Return (X, Y) of the center of cell containing provided text 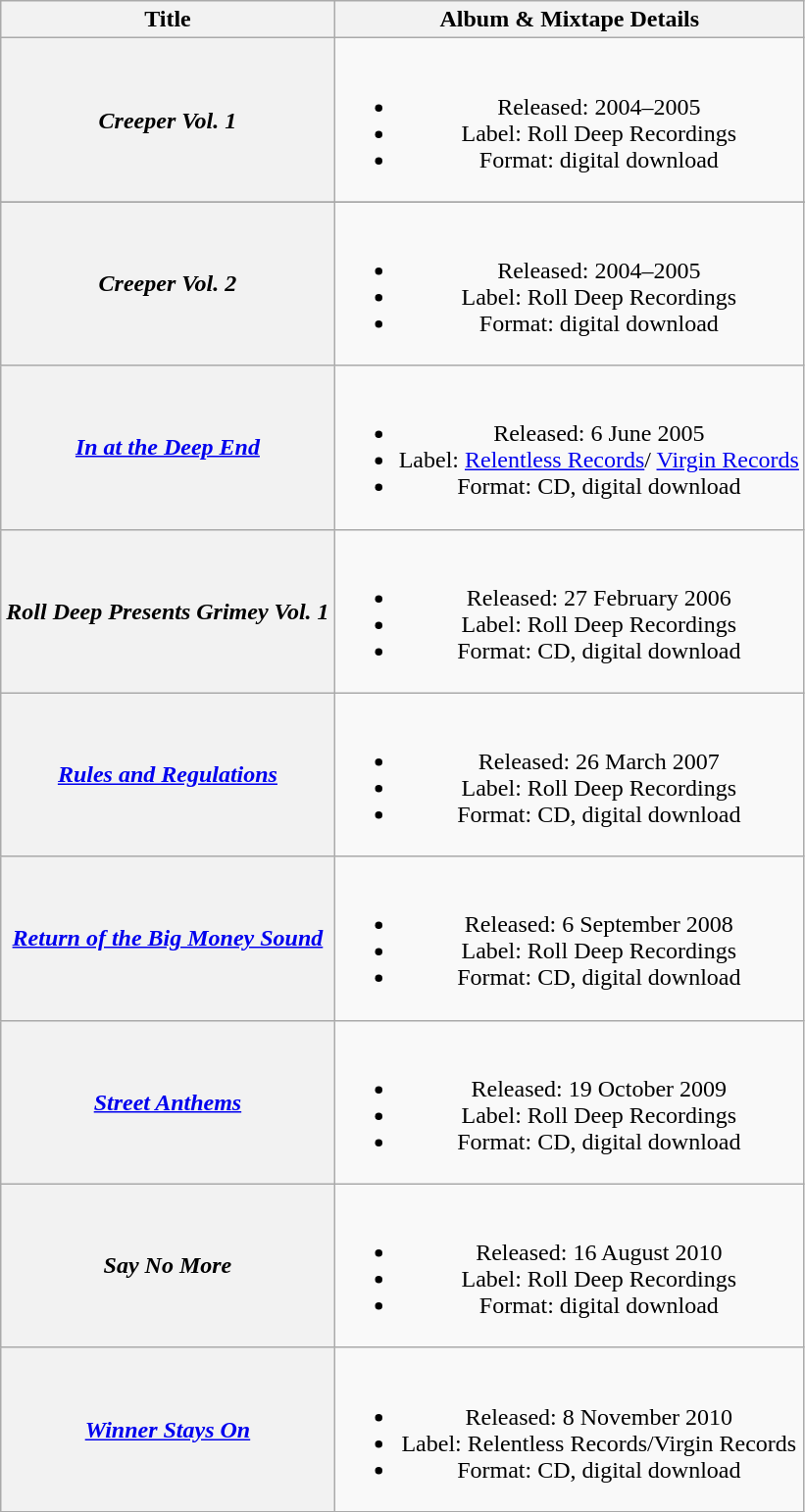
Released: 26 March 2007Label: Roll Deep RecordingsFormat: CD, digital download (569, 774)
Released: 16 August 2010Label: Roll Deep RecordingsFormat: digital download (569, 1266)
Return of the Big Money Sound (168, 939)
In at the Deep End (168, 447)
Creeper Vol. 1 (168, 120)
Rules and Regulations (168, 774)
Winner Stays On (168, 1429)
Roll Deep Presents Grimey Vol. 1 (168, 611)
Released: 6 September 2008Label: Roll Deep RecordingsFormat: CD, digital download (569, 939)
Released: 27 February 2006Label: Roll Deep RecordingsFormat: CD, digital download (569, 611)
Creeper Vol. 2 (168, 284)
Say No More (168, 1266)
Street Anthems (168, 1101)
Title (168, 20)
Album & Mixtape Details (569, 20)
Released: 6 June 2005Label: Relentless Records/ Virgin RecordsFormat: CD, digital download (569, 447)
Released: 19 October 2009Label: Roll Deep RecordingsFormat: CD, digital download (569, 1101)
Released: 8 November 2010Label: Relentless Records/Virgin RecordsFormat: CD, digital download (569, 1429)
